From the cell containing the given text, extract its center point as [X, Y] coordinate. 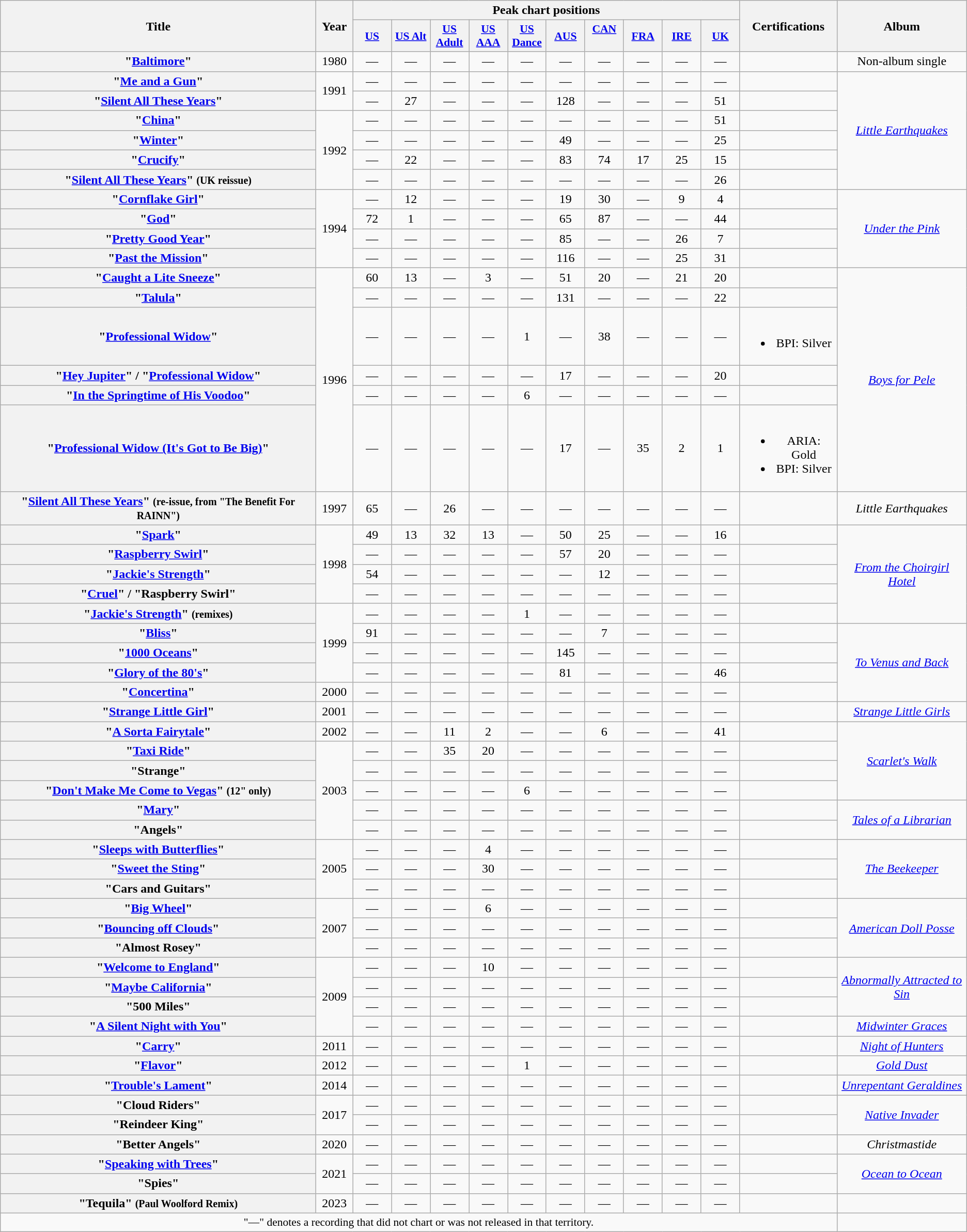
87 [604, 219]
US Dance [527, 36]
"Talula" [158, 298]
2020 [335, 1144]
"Silent All These Years" [158, 101]
27 [411, 101]
44 [720, 219]
41 [720, 731]
Album [902, 26]
"Concertina" [158, 692]
1999 [335, 643]
"Don't Make Me Come to Vegas" (12" only) [158, 790]
19 [565, 199]
UK [720, 36]
"Flavor" [158, 1066]
"Hey Jupiter" / "Professional Widow" [158, 376]
"1000 Oceans" [158, 652]
"Tequila" (Paul Woolford Remix) [158, 1203]
"Taxi Ride" [158, 751]
FRA [643, 36]
81 [565, 672]
"Raspberry Swirl" [158, 554]
US [372, 36]
"Jackie's Strength" (remixes) [158, 613]
131 [565, 298]
"—" denotes a recording that did not chart or was not released in that territory. [418, 1222]
11 [449, 731]
2003 [335, 790]
Under the Pink [902, 228]
32 [449, 535]
"Strange Little Girl" [158, 712]
74 [604, 160]
"Sweet the Sting" [158, 869]
Scarlet's Walk [902, 761]
"Maybe California" [158, 987]
"Cloud Riders" [158, 1105]
"Crucify" [158, 160]
15 [720, 160]
72 [372, 219]
2005 [335, 869]
"Sleeps with Butterflies" [158, 849]
"Baltimore" [158, 61]
"Spark" [158, 535]
"500 Miles" [158, 1007]
"Pretty Good Year" [158, 238]
31 [720, 258]
1998 [335, 564]
Tales of a Librarian [902, 820]
2000 [335, 692]
145 [565, 652]
60 [372, 278]
Night of Hunters [902, 1046]
Boys for Pele [902, 380]
To Venus and Back [902, 662]
The Beekeeper [902, 869]
"Reindeer King" [158, 1125]
US Alt [411, 36]
"Cornflake Girl" [158, 199]
"Jackie's Strength" [158, 574]
Title [158, 26]
128 [565, 101]
"Strange" [158, 771]
1992 [335, 150]
"Speaking with Trees" [158, 1164]
"Big Wheel" [158, 908]
16 [720, 535]
US Adult [449, 36]
50 [565, 535]
"Trouble's Lament" [158, 1085]
10 [489, 967]
2007 [335, 928]
Non-album single [902, 61]
Gold Dust [902, 1066]
"Me and a Gun" [158, 81]
9 [682, 199]
"Angels" [158, 830]
54 [372, 574]
2023 [335, 1203]
"A Silent Night with You" [158, 1026]
2009 [335, 996]
From the Choirgirl Hotel [902, 574]
Native Invader [902, 1115]
IRE [682, 36]
"Better Angels" [158, 1144]
"Bouncing off Clouds" [158, 928]
ARIA: GoldBPI: Silver [788, 448]
Abnormally Attracted to Sin [902, 987]
Ocean to Ocean [902, 1174]
"Spies" [158, 1183]
Year [335, 26]
"Bliss" [158, 633]
CAN [604, 36]
"Silent All These Years" (re-issue, from "The Benefit For RAINN") [158, 508]
83 [565, 160]
"God" [158, 219]
21 [682, 278]
"Carry" [158, 1046]
1997 [335, 508]
"In the Springtime of His Voodoo" [158, 395]
US AAA [489, 36]
"Mary" [158, 810]
2012 [335, 1066]
91 [372, 633]
2014 [335, 1085]
AUS [565, 36]
American Doll Posse [902, 928]
38 [604, 337]
"Professional Widow (It's Got to Be Big)" [158, 448]
"Welcome to England" [158, 967]
3 [489, 278]
1994 [335, 228]
1980 [335, 61]
"Almost Rosey" [158, 947]
46 [720, 672]
Certifications [788, 26]
Unrepentant Geraldines [902, 1085]
116 [565, 258]
"Professional Widow" [158, 337]
Christmastide [902, 1144]
"Past the Mission" [158, 258]
"Cars and Guitars" [158, 888]
2001 [335, 712]
Peak chart positions [547, 10]
"A Sorta Fairytale" [158, 731]
2017 [335, 1115]
"Winter" [158, 140]
1991 [335, 91]
"Caught a Lite Sneeze" [158, 278]
1996 [335, 380]
"Cruel" / "Raspberry Swirl" [158, 594]
2011 [335, 1046]
"China" [158, 120]
"Glory of the 80's" [158, 672]
2021 [335, 1174]
Midwinter Graces [902, 1026]
57 [565, 554]
Strange Little Girls [902, 712]
2002 [335, 731]
"Silent All These Years" (UK reissue) [158, 179]
85 [565, 238]
BPI: Silver [788, 337]
